Determine the (x, y) coordinate at the center of the cell enclosing the given text.  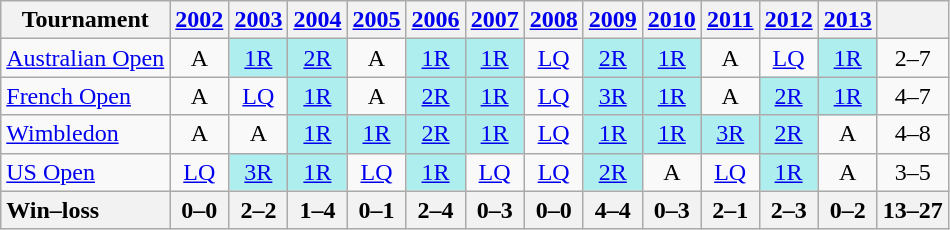
French Open (86, 96)
3–5 (912, 172)
0–2 (848, 210)
Tournament (86, 20)
2012 (788, 20)
2011 (730, 20)
Wimbledon (86, 134)
4–7 (912, 96)
2002 (200, 20)
2005 (376, 20)
2–7 (912, 58)
0–1 (376, 210)
2008 (554, 20)
2007 (494, 20)
2010 (672, 20)
4–4 (612, 210)
2013 (848, 20)
2004 (318, 20)
2009 (612, 20)
2006 (436, 20)
2–4 (436, 210)
Australian Open (86, 58)
2003 (258, 20)
US Open (86, 172)
2–3 (788, 210)
13–27 (912, 210)
Win–loss (86, 210)
2–1 (730, 210)
1–4 (318, 210)
4–8 (912, 134)
2–2 (258, 210)
